Return [x, y] of the center of cell containing provided text 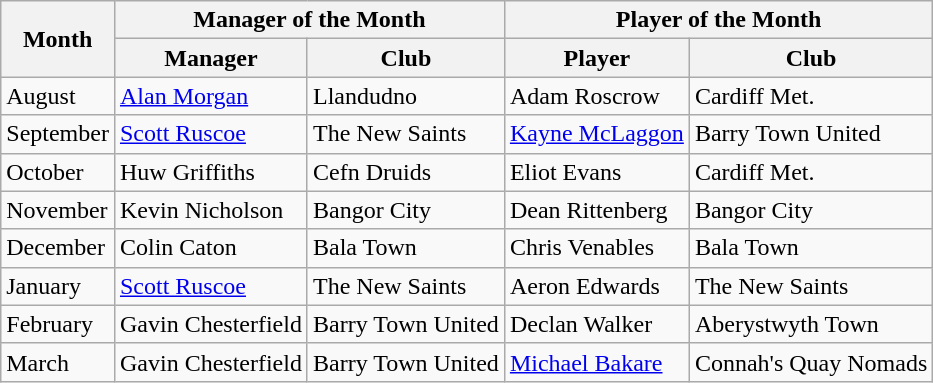
Adam Roscrow [596, 96]
Player [596, 58]
October [58, 172]
Huw Griffiths [210, 172]
Chris Venables [596, 248]
Alan Morgan [210, 96]
Manager [210, 58]
Kayne McLaggon [596, 134]
Aberystwyth Town [810, 324]
February [58, 324]
September [58, 134]
Player of the Month [718, 20]
Declan Walker [596, 324]
Llandudno [406, 96]
January [58, 286]
August [58, 96]
Month [58, 39]
Aeron Edwards [596, 286]
November [58, 210]
Michael Bakare [596, 362]
March [58, 362]
Colin Caton [210, 248]
December [58, 248]
Manager of the Month [309, 20]
Dean Rittenberg [596, 210]
Cefn Druids [406, 172]
Connah's Quay Nomads [810, 362]
Kevin Nicholson [210, 210]
Eliot Evans [596, 172]
